Find where the given text appears and provide that cell's center as (X, Y) coordinate. 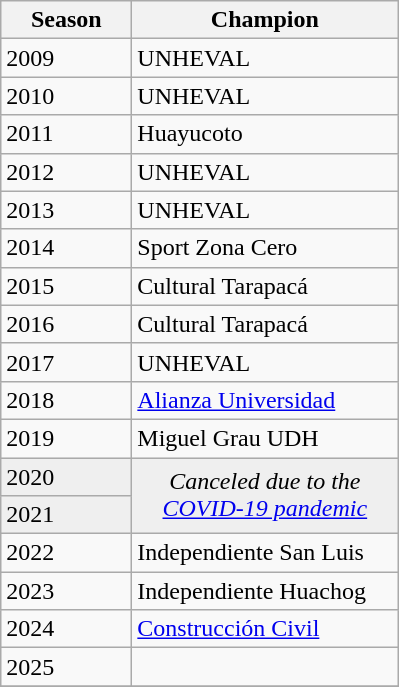
2025 (66, 667)
2009 (66, 58)
2012 (66, 172)
Sport Zona Cero (265, 248)
Canceled due to the COVID-19 pandemic (265, 496)
2019 (66, 438)
Construcción Civil (265, 629)
Miguel Grau UDH (265, 438)
2015 (66, 286)
2014 (66, 248)
2024 (66, 629)
2013 (66, 210)
2023 (66, 591)
2020 (66, 477)
Huayucoto (265, 134)
2017 (66, 362)
2011 (66, 134)
2016 (66, 324)
2010 (66, 96)
2022 (66, 553)
Independiente San Luis (265, 553)
Independiente Huachog (265, 591)
Alianza Universidad (265, 400)
Champion (265, 20)
2021 (66, 515)
Season (66, 20)
2018 (66, 400)
